Provide the [x, y] coordinate of the cell's center where the given text is located.  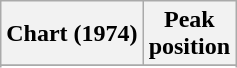
Peakposition [189, 34]
Chart (1974) [72, 34]
